From the cell containing the given text, extract its center point as (X, Y) coordinate. 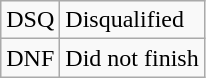
DSQ (30, 20)
Did not finish (132, 58)
DNF (30, 58)
Disqualified (132, 20)
